Identify which cell holds the provided text, then report its [X, Y] central coordinate. 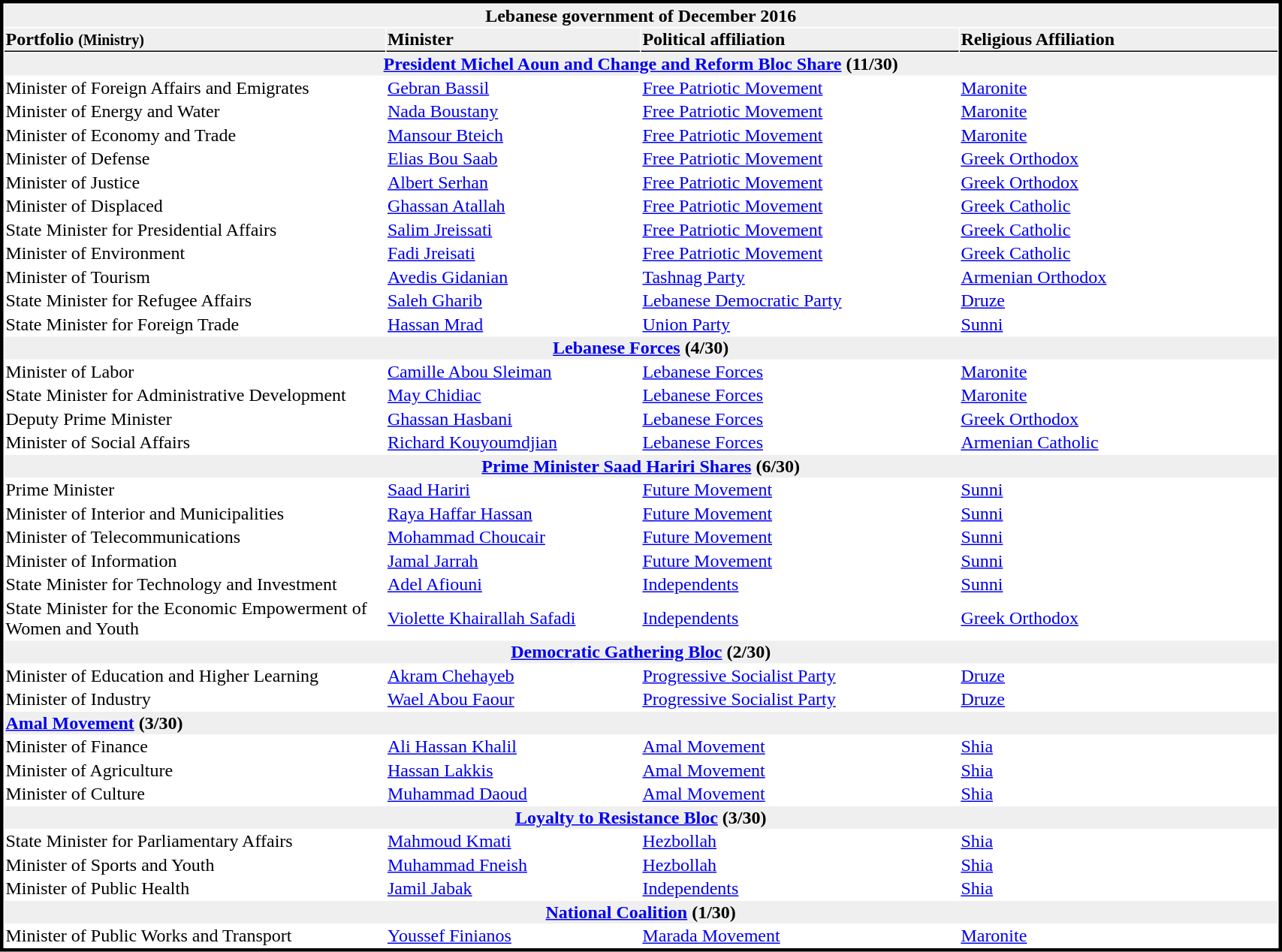
Youssef Finianos [513, 936]
President Michel Aoun and Change and Reform Bloc Share (11/30) [641, 64]
Muhammad Daoud [513, 794]
Democratic Gathering Bloc (2/30) [641, 652]
Violette Khairallah Safadi [513, 619]
Union Party [800, 324]
Jamal Jarrah [513, 561]
Avedis Gidanian [513, 277]
Saad Hariri [513, 490]
Fadi Jreisati [513, 253]
Minister of Economy and Trade [195, 135]
Saleh Gharib [513, 301]
Minister of Education and Higher Learning [195, 676]
Minister of Interior and Municipalities [195, 514]
Marada Movement [800, 936]
Nada Boustany [513, 112]
Lebanese Democratic Party [800, 301]
State Minister for Foreign Trade [195, 324]
National Coalition (1/30) [641, 912]
Minister of Public Works and Transport [195, 936]
Minister [513, 41]
State Minister for Refugee Affairs [195, 301]
Mohammad Choucair [513, 537]
Ghassan Hasbani [513, 419]
State Minister for Technology and Investment [195, 585]
Minister of Labor [195, 372]
Minister of Culture [195, 794]
Prime Minister Saad Hariri Shares (6/30) [641, 466]
Amal Movement (3/30) [641, 723]
Armenian Orthodox [1119, 277]
State Minister for Parliamentary Affairs [195, 842]
Adel Afiouni [513, 585]
Akram Chehayeb [513, 676]
Hassan Lakkis [513, 770]
Elias Bou Saab [513, 158]
Wael Abou Faour [513, 699]
Minister of Information [195, 561]
Lebanese government of December 2016 [641, 16]
State Minister for Presidential Affairs [195, 230]
State Minister for the Economic Empowerment of Women and Youth [195, 619]
Tashnag Party [800, 277]
Minister of Environment [195, 253]
Minister of Energy and Water [195, 112]
Minister of Sports and Youth [195, 865]
Prime Minister [195, 490]
Lebanese Forces (4/30) [641, 348]
Political affiliation [800, 41]
State Minister for Administrative Development [195, 396]
Armenian Catholic [1119, 442]
Mahmoud Kmati [513, 842]
Loyalty to Resistance Bloc (3/30) [641, 818]
Hassan Mrad [513, 324]
Minister of Industry [195, 699]
Camille Abou Sleiman [513, 372]
Richard Kouyoumdjian [513, 442]
May Chidiac [513, 396]
Gebran Bassil [513, 88]
Raya Haffar Hassan [513, 514]
Deputy Prime Minister [195, 419]
Minister of Defense [195, 158]
Salim Jreissati [513, 230]
Religious Affiliation [1119, 41]
Portfolio (Ministry) [195, 41]
Minister of Justice [195, 182]
Minister of Agriculture [195, 770]
Minister of Tourism [195, 277]
Muhammad Fneish [513, 865]
Minister of Displaced [195, 206]
Jamil Jabak [513, 888]
Ghassan Atallah [513, 206]
Minister of Finance [195, 747]
Minister of Foreign Affairs and Emigrates [195, 88]
Minister of Telecommunications [195, 537]
Ali Hassan Khalil [513, 747]
Mansour Bteich [513, 135]
Minister of Social Affairs [195, 442]
Minister of Public Health [195, 888]
Albert Serhan [513, 182]
